Detect which cell encompasses the target text, then output its [x, y] center coordinate. 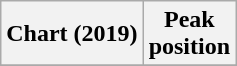
Peakposition [189, 34]
Chart (2019) [72, 34]
